Identify which cell holds the provided text, then report its [x, y] central coordinate. 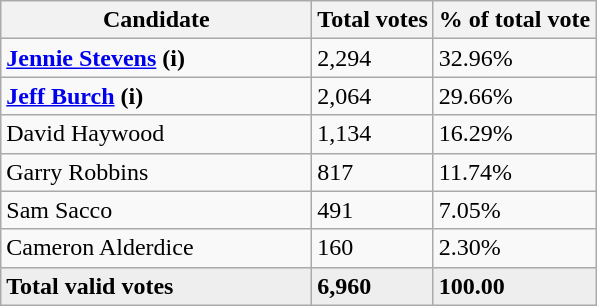
Cameron Alderdice [156, 248]
Jeff Burch (i) [156, 96]
% of total vote [514, 20]
2,064 [373, 96]
1,134 [373, 134]
6,960 [373, 286]
16.29% [514, 134]
Candidate [156, 20]
Total valid votes [156, 286]
7.05% [514, 210]
Total votes [373, 20]
32.96% [514, 58]
100.00 [514, 286]
11.74% [514, 172]
2.30% [514, 248]
29.66% [514, 96]
David Haywood [156, 134]
2,294 [373, 58]
Jennie Stevens (i) [156, 58]
491 [373, 210]
160 [373, 248]
Garry Robbins [156, 172]
Sam Sacco [156, 210]
817 [373, 172]
